From the cell containing the given text, extract its center point as [X, Y] coordinate. 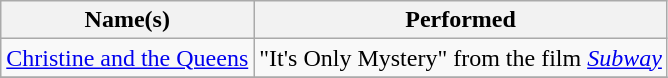
Name(s) [128, 20]
Christine and the Queens [128, 58]
"It's Only Mystery" from the film Subway [461, 58]
Performed [461, 20]
